Identify which cell holds the provided text, then report its (X, Y) central coordinate. 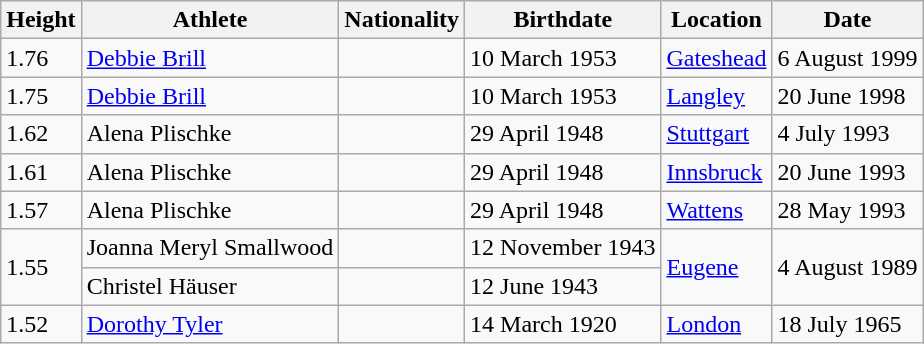
Eugene (716, 267)
Innsbruck (716, 172)
18 July 1965 (848, 324)
Athlete (210, 20)
1.61 (41, 172)
1.55 (41, 267)
Nationality (402, 20)
Birthdate (563, 20)
Wattens (716, 210)
1.75 (41, 96)
London (716, 324)
4 August 1989 (848, 267)
1.62 (41, 134)
Location (716, 20)
12 November 1943 (563, 248)
6 August 1999 (848, 58)
Stuttgart (716, 134)
Joanna Meryl Smallwood (210, 248)
4 July 1993 (848, 134)
12 June 1943 (563, 286)
14 March 1920 (563, 324)
1.76 (41, 58)
Height (41, 20)
Langley (716, 96)
20 June 1998 (848, 96)
Christel Häuser (210, 286)
28 May 1993 (848, 210)
1.57 (41, 210)
Date (848, 20)
Gateshead (716, 58)
20 June 1993 (848, 172)
Dorothy Tyler (210, 324)
1.52 (41, 324)
